Return the (X, Y) coordinate for the center point of the cell that contains the specified text.  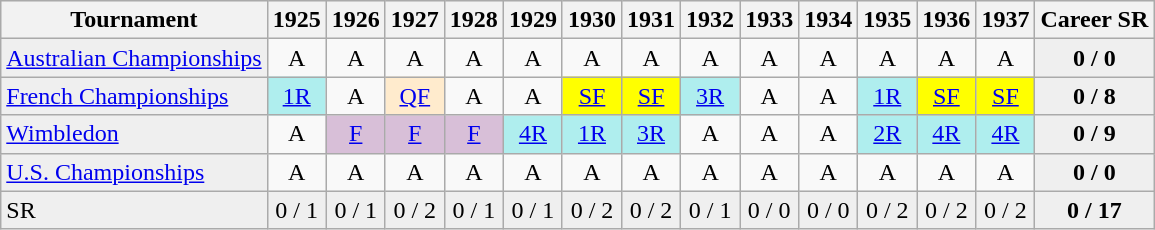
1935 (888, 20)
1931 (652, 20)
1925 (296, 20)
1927 (414, 20)
1936 (946, 20)
1930 (592, 20)
0 / 17 (1094, 210)
0 / 9 (1094, 134)
Wimbledon (134, 134)
French Championships (134, 96)
QF (414, 96)
1937 (1006, 20)
SR (134, 210)
1926 (356, 20)
Career SR (1094, 20)
Australian Championships (134, 58)
1934 (828, 20)
2R (888, 134)
0 / 8 (1094, 96)
1928 (474, 20)
U.S. Championships (134, 172)
1932 (710, 20)
1929 (532, 20)
1933 (770, 20)
Tournament (134, 20)
